Search for the cell housing the specified text and yield its [X, Y] center coordinate. 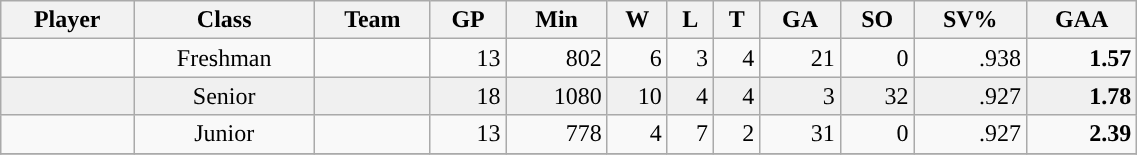
32 [877, 96]
W [637, 20]
.938 [970, 58]
SO [877, 20]
Player [68, 20]
802 [556, 58]
31 [800, 134]
1080 [556, 96]
T [736, 20]
Min [556, 20]
Class [224, 20]
Junior [224, 134]
Freshman [224, 58]
GP [468, 20]
1.78 [1082, 96]
7 [690, 134]
10 [637, 96]
Senior [224, 96]
778 [556, 134]
SV% [970, 20]
GAA [1082, 20]
2.39 [1082, 134]
6 [637, 58]
L [690, 20]
Team [373, 20]
GA [800, 20]
2 [736, 134]
1.57 [1082, 58]
21 [800, 58]
18 [468, 96]
